Identify which cell holds the provided text, then report its (X, Y) central coordinate. 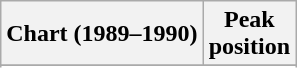
Chart (1989–1990) (102, 34)
Peakposition (249, 34)
